Return the [X, Y] coordinate for the center point of the cell that contains the specified text.  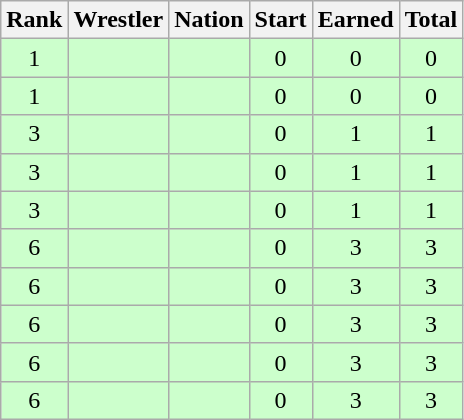
Total [431, 20]
Rank [34, 20]
Start [280, 20]
Earned [356, 20]
Wrestler [118, 20]
Nation [209, 20]
